Return (x, y) of the center of cell containing provided text 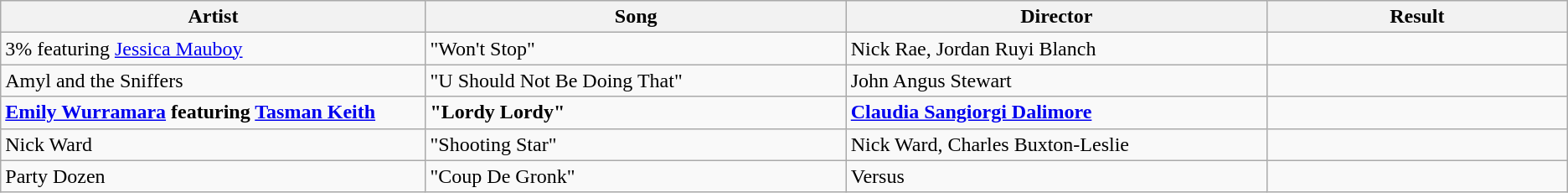
Nick Rae, Jordan Ruyi Blanch (1056, 49)
John Angus Stewart (1056, 81)
"Won't Stop" (636, 49)
"Lordy Lordy" (636, 112)
Nick Ward, Charles Buxton-Leslie (1056, 144)
"Shooting Star" (636, 144)
Emily Wurramara featuring Tasman Keith (213, 112)
Artist (213, 17)
Result (1417, 17)
Claudia Sangiorgi Dalimore (1056, 112)
Song (636, 17)
"Coup De Gronk" (636, 176)
"U Should Not Be Doing That" (636, 81)
Director (1056, 17)
Party Dozen (213, 176)
Amyl and the Sniffers (213, 81)
Versus (1056, 176)
3% featuring Jessica Mauboy (213, 49)
Nick Ward (213, 144)
